Determine the (x, y) coordinate at the center of the cell enclosing the given text.  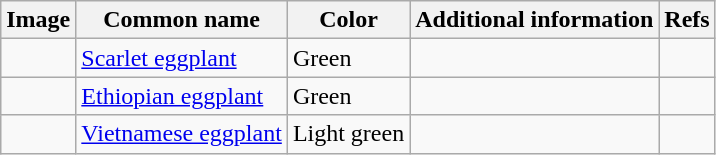
Refs (687, 20)
Vietnamese eggplant (182, 134)
Additional information (534, 20)
Light green (348, 134)
Image (38, 20)
Color (348, 20)
Scarlet eggplant (182, 58)
Ethiopian eggplant (182, 96)
Common name (182, 20)
